Find where the given text appears and provide that cell's center as (X, Y) coordinate. 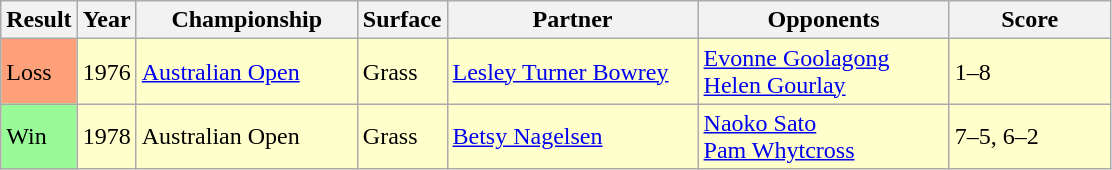
Year (106, 20)
Championship (246, 20)
Partner (572, 20)
Result (39, 20)
Betsy Nagelsen (572, 136)
1–8 (1030, 72)
Win (39, 136)
Lesley Turner Bowrey (572, 72)
7–5, 6–2 (1030, 136)
Loss (39, 72)
1978 (106, 136)
Evonne Goolagong Helen Gourlay (824, 72)
Surface (402, 20)
1976 (106, 72)
Score (1030, 20)
Opponents (824, 20)
Naoko Sato Pam Whytcross (824, 136)
